From the cell containing the given text, extract its center point as [X, Y] coordinate. 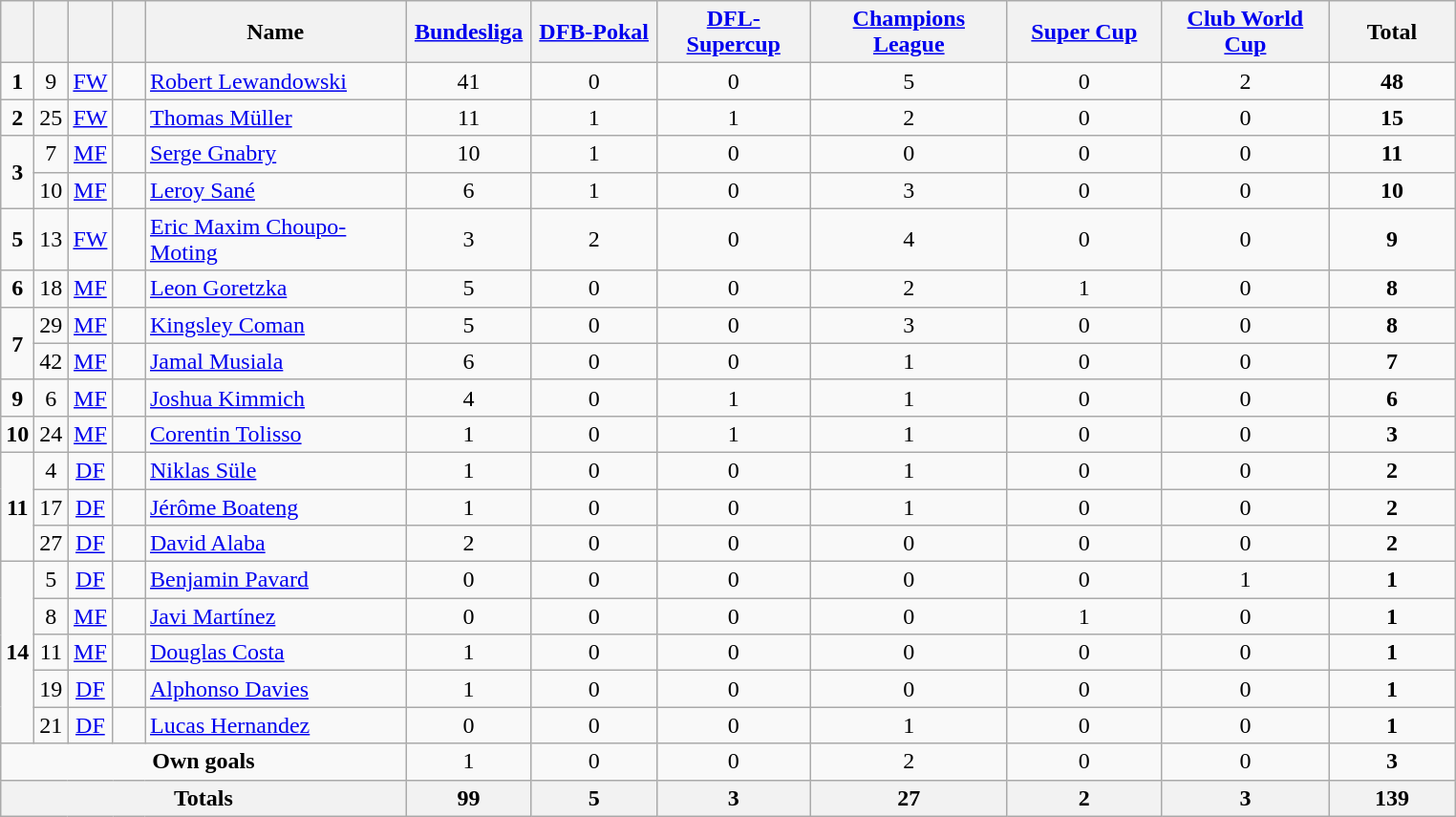
19 [52, 689]
DFL-Supercup [734, 32]
Leroy Sané [276, 190]
Jérôme Boateng [276, 507]
Niklas Süle [276, 470]
Alphonso Davies [276, 689]
Eric Maxim Choupo-Moting [276, 239]
25 [52, 118]
Douglas Costa [276, 653]
Jamal Musiala [276, 361]
Robert Lewandowski [276, 81]
Bundesliga [468, 32]
Leon Goretzka [276, 289]
99 [468, 798]
Kingsley Coman [276, 325]
17 [52, 507]
48 [1391, 81]
DFB-Pokal [594, 32]
24 [52, 434]
29 [52, 325]
Lucas Hernandez [276, 725]
Benjamin Pavard [276, 580]
41 [468, 81]
David Alaba [276, 544]
18 [52, 289]
Thomas Müller [276, 118]
Joshua Kimmich [276, 398]
Total [1391, 32]
Corentin Tolisso [276, 434]
13 [52, 239]
Champions League [909, 32]
14 [17, 653]
Javi Martínez [276, 616]
Serge Gnabry [276, 154]
Club World Cup [1245, 32]
Own goals [203, 762]
139 [1391, 798]
42 [52, 361]
Name [276, 32]
Super Cup [1083, 32]
21 [52, 725]
15 [1391, 118]
Totals [203, 798]
